Detect which cell encompasses the target text, then output its [x, y] center coordinate. 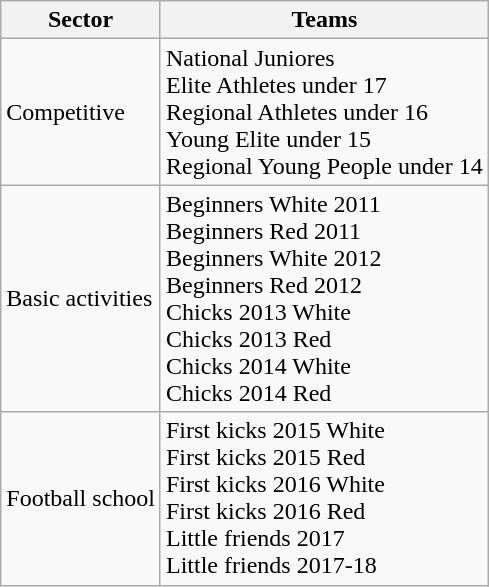
Basic activities [81, 298]
National JunioresElite Athletes under 17Regional Athletes under 16Young Elite under 15Regional Young People under 14 [324, 112]
Beginners White 2011Beginners Red 2011Beginners White 2012Beginners Red 2012Chicks 2013 WhiteChicks 2013 RedChicks 2014 WhiteChicks 2014 Red [324, 298]
Competitive [81, 112]
Football school [81, 498]
Teams [324, 20]
First kicks 2015 WhiteFirst kicks 2015 RedFirst kicks 2016 WhiteFirst kicks 2016 RedLittle friends 2017Little friends 2017-18 [324, 498]
Sector [81, 20]
